From the cell containing the given text, extract its center point as (X, Y) coordinate. 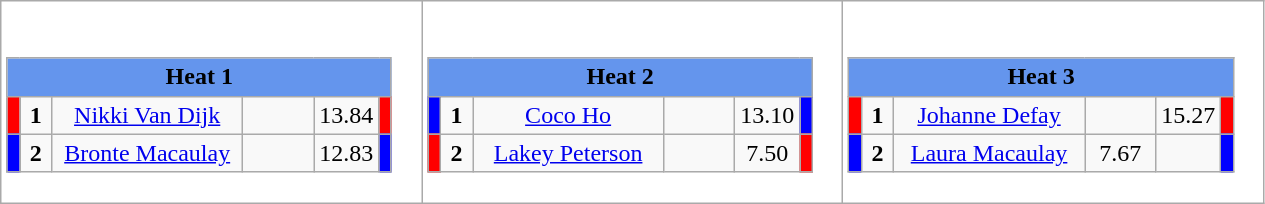
Heat 2 1 Coco Ho 13.10 2 Lakey Peterson 7.50 (632, 102)
7.50 (768, 153)
Heat 2 (620, 77)
Laura Macaulay (990, 153)
Heat 3 (1041, 77)
13.10 (768, 115)
15.27 (1188, 115)
Heat 1 1 Nikki Van Dijk 13.84 2 Bronte Macaulay 12.83 (212, 102)
Nikki Van Dijk (148, 115)
Johanne Defay (990, 115)
Heat 1 (199, 77)
Bronte Macaulay (148, 153)
12.83 (346, 153)
7.67 (1120, 153)
Heat 3 1 Johanne Defay 15.27 2 Laura Macaulay 7.67 (1054, 102)
13.84 (346, 115)
Coco Ho (568, 115)
Lakey Peterson (568, 153)
